Find where the given text appears and provide that cell's center as [x, y] coordinate. 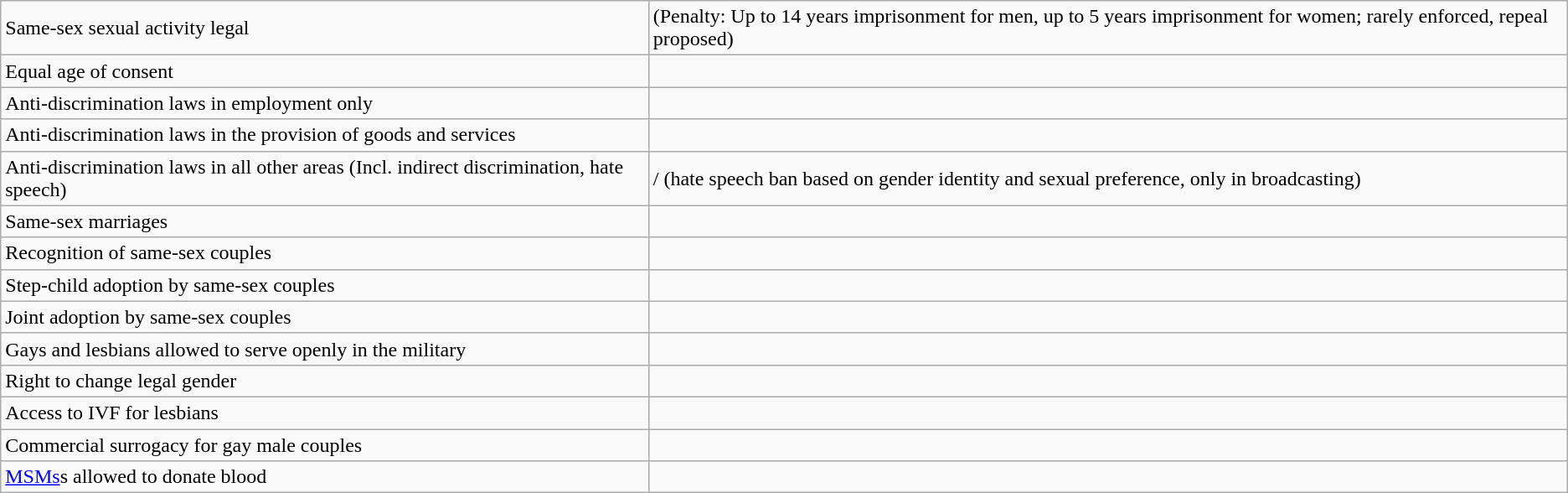
Equal age of consent [325, 71]
Anti-discrimination laws in all other areas (Incl. indirect discrimination, hate speech) [325, 178]
Commercial surrogacy for gay male couples [325, 445]
Recognition of same-sex couples [325, 253]
Joint adoption by same-sex couples [325, 317]
Access to IVF for lesbians [325, 413]
/ (hate speech ban based on gender identity and sexual preference, only in broadcasting) [1107, 178]
Same-sex sexual activity legal [325, 29]
Step-child adoption by same-sex couples [325, 285]
Anti-discrimination laws in employment only [325, 103]
(Penalty: Up to 14 years imprisonment for men, up to 5 years imprisonment for women; rarely enforced, repeal proposed) [1107, 29]
Right to change legal gender [325, 381]
Same-sex marriages [325, 221]
Gays and lesbians allowed to serve openly in the military [325, 349]
Anti-discrimination laws in the provision of goods and services [325, 135]
MSMss allowed to donate blood [325, 477]
